Provide the (x, y) coordinate of the cell's center where the given text is located.  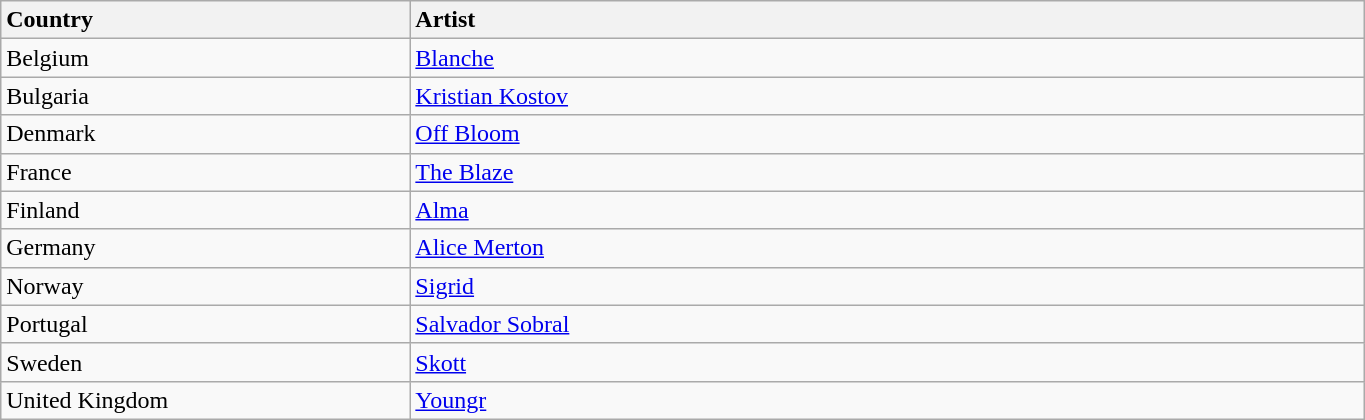
Finland (206, 210)
Artist (888, 20)
United Kingdom (206, 400)
Sigrid (888, 286)
The Blaze (888, 172)
Salvador Sobral (888, 324)
Blanche (888, 58)
Skott (888, 362)
Denmark (206, 134)
Belgium (206, 58)
Youngr (888, 400)
Off Bloom (888, 134)
Alma (888, 210)
Portugal (206, 324)
Sweden (206, 362)
Country (206, 20)
Bulgaria (206, 96)
Germany (206, 248)
France (206, 172)
Alice Merton (888, 248)
Kristian Kostov (888, 96)
Norway (206, 286)
